Scan for the cell matching the given text and deliver its [X, Y] coordinate at center. 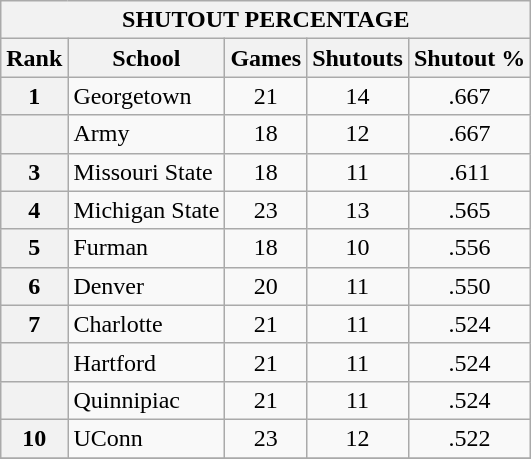
6 [34, 286]
Shutout % [469, 58]
.556 [469, 248]
Missouri State [146, 172]
School [146, 58]
Army [146, 134]
3 [34, 172]
Georgetown [146, 96]
20 [266, 286]
.611 [469, 172]
Rank [34, 58]
5 [34, 248]
.565 [469, 210]
Quinnipiac [146, 400]
4 [34, 210]
1 [34, 96]
13 [358, 210]
Furman [146, 248]
7 [34, 324]
.522 [469, 438]
Charlotte [146, 324]
SHUTOUT PERCENTAGE [266, 20]
UConn [146, 438]
Michigan State [146, 210]
Shutouts [358, 58]
Hartford [146, 362]
.550 [469, 286]
14 [358, 96]
Games [266, 58]
Denver [146, 286]
